Output the (x, y) coordinate of the center of the cell containing the given text.  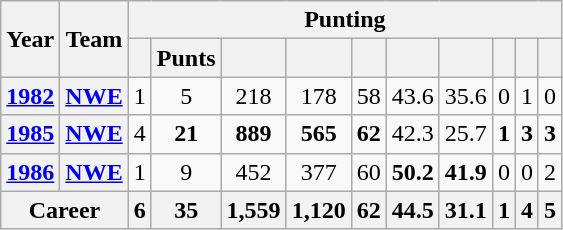
35 (186, 210)
1,120 (318, 210)
1986 (30, 172)
452 (254, 172)
2 (550, 172)
21 (186, 134)
218 (254, 96)
43.6 (412, 96)
Year (30, 39)
178 (318, 96)
1985 (30, 134)
44.5 (412, 210)
60 (368, 172)
1982 (30, 96)
9 (186, 172)
50.2 (412, 172)
565 (318, 134)
Punting (344, 20)
31.1 (466, 210)
377 (318, 172)
1,559 (254, 210)
Career (64, 210)
6 (140, 210)
35.6 (466, 96)
889 (254, 134)
58 (368, 96)
25.7 (466, 134)
Punts (186, 58)
42.3 (412, 134)
Team (94, 39)
41.9 (466, 172)
